From the cell containing the given text, extract its center point as [x, y] coordinate. 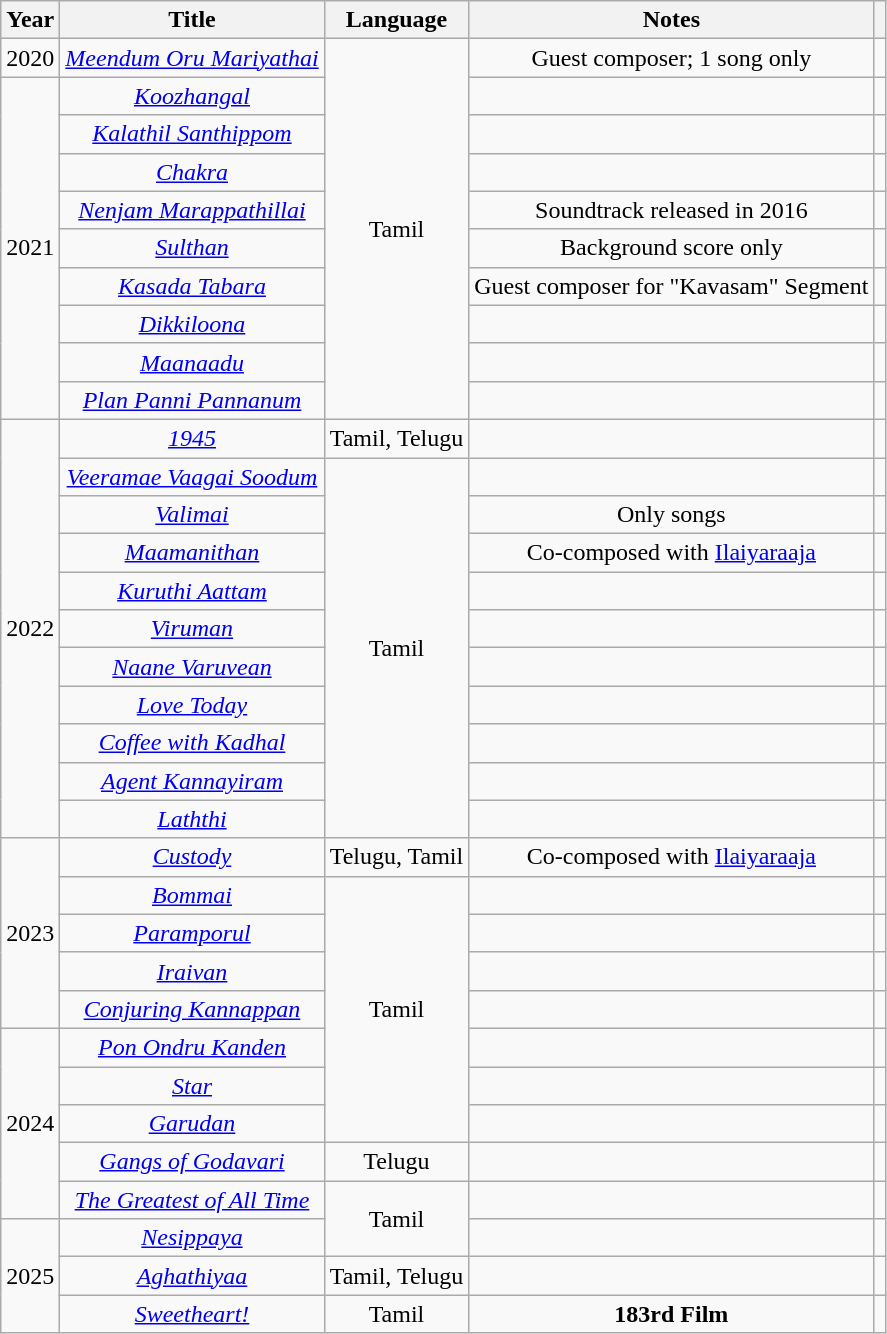
Only songs [672, 515]
Gangs of Godavari [192, 1162]
Star [192, 1085]
Guest composer; 1 song only [672, 58]
2025 [30, 1276]
Plan Panni Pannanum [192, 400]
Naane Varuvean [192, 667]
Laththi [192, 819]
Coffee with Kadhal [192, 743]
Guest composer for "Kavasam" Segment [672, 286]
Background score only [672, 248]
Aghathiyaa [192, 1276]
Sweetheart! [192, 1314]
Garudan [192, 1124]
Kuruthi Aattam [192, 591]
Telugu [396, 1162]
Year [30, 20]
Soundtrack released in 2016 [672, 210]
Chakra [192, 172]
Conjuring Kannappan [192, 1009]
Meendum Oru Mariyathai [192, 58]
1945 [192, 438]
2021 [30, 248]
Viruman [192, 629]
Kalathil Santhippom [192, 134]
Pon Ondru Kanden [192, 1047]
Agent Kannayiram [192, 781]
Language [396, 20]
Telugu, Tamil [396, 857]
Love Today [192, 705]
Title [192, 20]
2020 [30, 58]
Iraivan [192, 971]
Nesippaya [192, 1238]
Nenjam Marappathillai [192, 210]
Paramporul [192, 933]
2022 [30, 628]
Kasada Tabara [192, 286]
183rd Film [672, 1314]
Veeramae Vaagai Soodum [192, 477]
Custody [192, 857]
Maanaadu [192, 362]
Maamanithan [192, 553]
Koozhangal [192, 96]
Sulthan [192, 248]
Valimai [192, 515]
Bommai [192, 895]
2023 [30, 933]
The Greatest of All Time [192, 1200]
Notes [672, 20]
2024 [30, 1123]
Dikkiloona [192, 324]
